Capture the cell that displays the provided text and extract its (x, y) central coordinate. 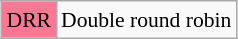
DRR (30, 20)
Double round robin (146, 20)
